Detect which cell encompasses the target text, then output its [X, Y] center coordinate. 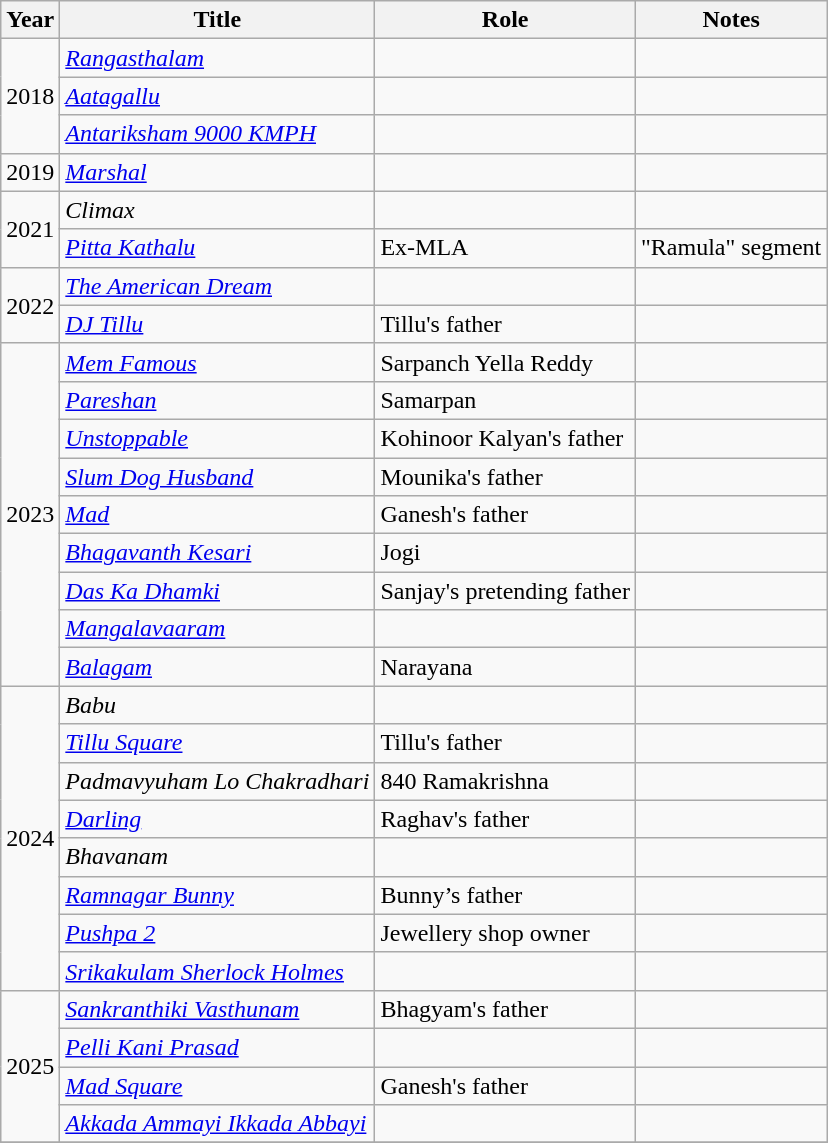
Bunny’s father [506, 895]
Role [506, 20]
Mem Famous [218, 362]
2025 [30, 1066]
Year [30, 20]
Raghav's father [506, 819]
Pushpa 2 [218, 933]
Ex-MLA [506, 248]
2018 [30, 96]
2024 [30, 838]
Bhagyam's father [506, 1009]
Kohinoor Kalyan's father [506, 438]
Mad Square [218, 1085]
Mad [218, 515]
Pitta Kathalu [218, 248]
Slum Dog Husband [218, 477]
Antariksham 9000 KMPH [218, 134]
2022 [30, 305]
Narayana [506, 667]
Akkada Ammayi Ikkada Abbayi [218, 1124]
Darling [218, 819]
DJ Tillu [218, 324]
Pareshan [218, 400]
2023 [30, 514]
Marshal [218, 172]
Pelli Kani Prasad [218, 1047]
Babu [218, 705]
Title [218, 20]
Jogi [506, 553]
Jewellery shop owner [506, 933]
Rangasthalam [218, 58]
Srikakulam Sherlock Holmes [218, 971]
2019 [30, 172]
Bhagavanth Kesari [218, 553]
The American Dream [218, 286]
Aatagallu [218, 96]
Mangalavaaram [218, 629]
Notes [732, 20]
840 Ramakrishna [506, 781]
Unstoppable [218, 438]
Climax [218, 210]
Tillu Square [218, 743]
"Ramula" segment [732, 248]
Sarpanch Yella Reddy [506, 362]
Sanjay's pretending father [506, 591]
2021 [30, 229]
Bhavanam [218, 857]
Padmavyuham Lo Chakradhari [218, 781]
Sankranthiki Vasthunam [218, 1009]
Das Ka Dhamki [218, 591]
Mounika's father [506, 477]
Ramnagar Bunny [218, 895]
Samarpan [506, 400]
Balagam [218, 667]
